Output the (X, Y) coordinate of the center of the cell containing the given text.  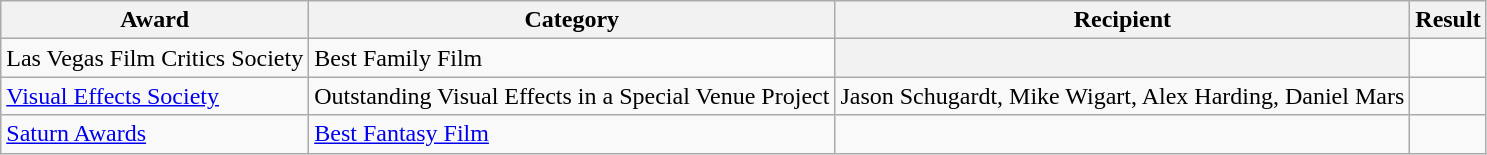
Award (155, 20)
Saturn Awards (155, 134)
Outstanding Visual Effects in a Special Venue Project (572, 96)
Category (572, 20)
Result (1448, 20)
Las Vegas Film Critics Society (155, 58)
Best Fantasy Film (572, 134)
Recipient (1122, 20)
Visual Effects Society (155, 96)
Best Family Film (572, 58)
Jason Schugardt, Mike Wigart, Alex Harding, Daniel Mars (1122, 96)
